Capture the cell that displays the provided text and extract its (X, Y) central coordinate. 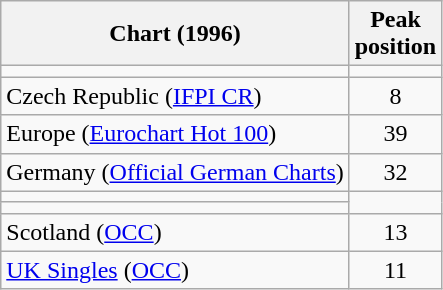
Chart (1996) (175, 34)
UK Singles (OCC) (175, 270)
8 (395, 96)
32 (395, 172)
Peakposition (395, 34)
Germany (Official German Charts) (175, 172)
11 (395, 270)
13 (395, 232)
39 (395, 134)
Czech Republic (IFPI CR) (175, 96)
Scotland (OCC) (175, 232)
Europe (Eurochart Hot 100) (175, 134)
